Scan for the cell matching the given text and deliver its [x, y] coordinate at center. 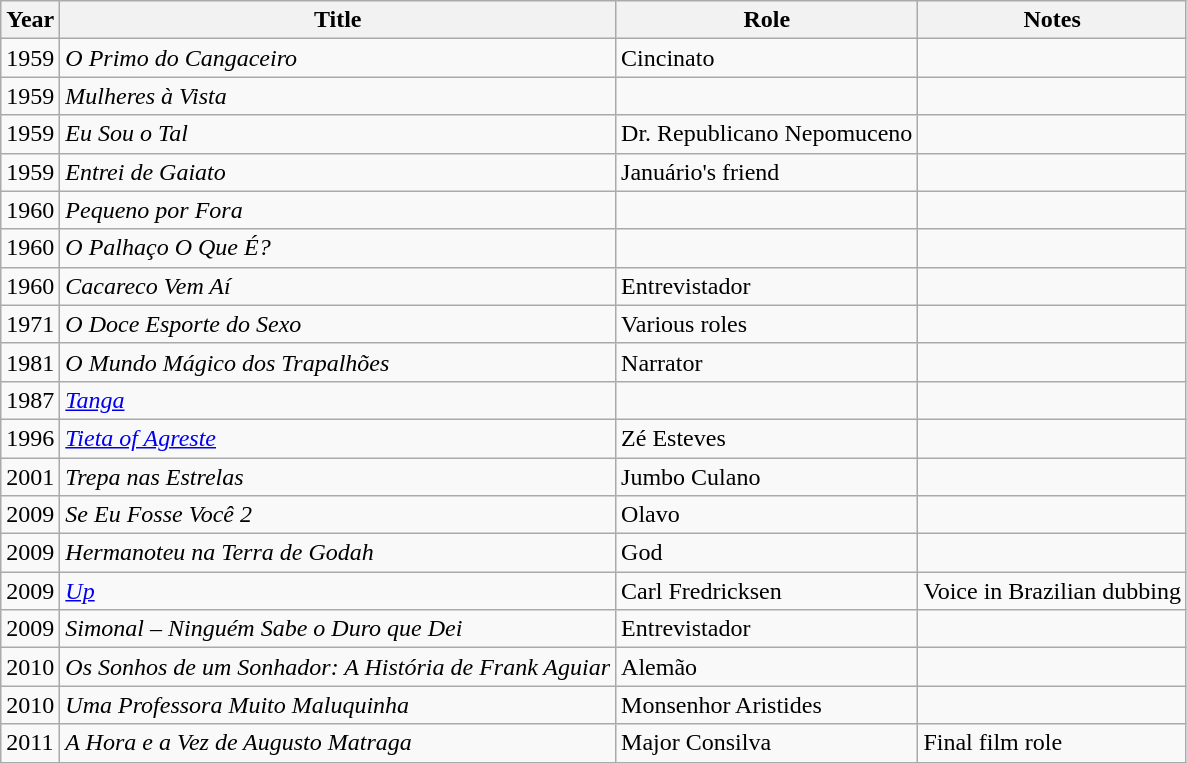
Cincinato [767, 58]
Notes [1052, 20]
Title [338, 20]
Dr. Republicano Nepomuceno [767, 134]
Entrei de Gaiato [338, 172]
Alemão [767, 667]
Trepa nas Estrelas [338, 477]
O Doce Esporte do Sexo [338, 324]
Monsenhor Aristides [767, 705]
Carl Fredricksen [767, 591]
Zé Esteves [767, 438]
Various roles [767, 324]
Eu Sou o Tal [338, 134]
1971 [30, 324]
2001 [30, 477]
Major Consilva [767, 743]
Tieta of Agreste [338, 438]
Jumbo Culano [767, 477]
Se Eu Fosse Você 2 [338, 515]
Hermanoteu na Terra de Godah [338, 553]
2011 [30, 743]
Olavo [767, 515]
Januário's friend [767, 172]
1996 [30, 438]
Role [767, 20]
A Hora e a Vez de Augusto Matraga [338, 743]
1981 [30, 362]
God [767, 553]
Year [30, 20]
O Mundo Mágico dos Trapalhões [338, 362]
Voice in Brazilian dubbing [1052, 591]
Simonal – Ninguém Sabe o Duro que Dei [338, 629]
Tanga [338, 400]
Cacareco Vem Aí [338, 286]
Mulheres à Vista [338, 96]
Narrator [767, 362]
Up [338, 591]
Pequeno por Fora [338, 210]
O Palhaço O Que É? [338, 248]
O Primo do Cangaceiro [338, 58]
1987 [30, 400]
Final film role [1052, 743]
Uma Professora Muito Maluquinha [338, 705]
Os Sonhos de um Sonhador: A História de Frank Aguiar [338, 667]
